Search for the cell housing the specified text and yield its [x, y] center coordinate. 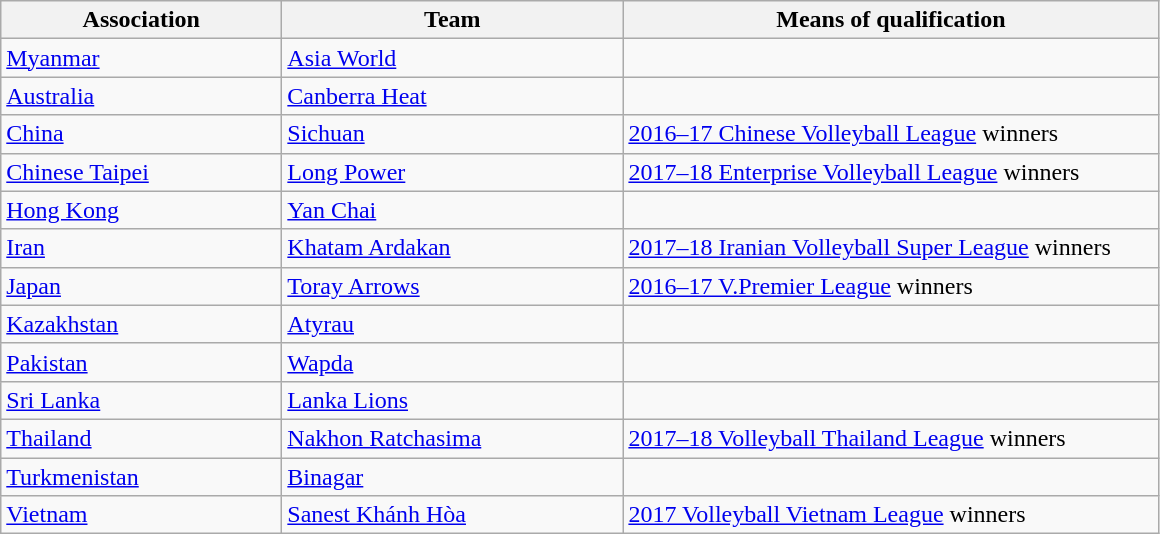
Chinese Taipei [142, 172]
2017–18 Enterprise Volleyball League winners [891, 172]
Kazakhstan [142, 324]
Australia [142, 96]
Hong Kong [142, 210]
2016–17 Chinese Volleyball League winners [891, 134]
2017–18 Iranian Volleyball Super League winners [891, 248]
Asia World [452, 58]
Myanmar [142, 58]
Canberra Heat [452, 96]
Atyrau [452, 324]
Means of qualification [891, 20]
Vietnam [142, 515]
Iran [142, 248]
Pakistan [142, 362]
2016–17 V.Premier League winners [891, 286]
Wapda [452, 362]
Long Power [452, 172]
Khatam Ardakan [452, 248]
Association [142, 20]
2017–18 Volleyball Thailand League winners [891, 438]
China [142, 134]
Sanest Khánh Hòa [452, 515]
Team [452, 20]
Sichuan [452, 134]
Toray Arrows [452, 286]
Nakhon Ratchasima [452, 438]
Sri Lanka [142, 400]
Yan Chai [452, 210]
Japan [142, 286]
Binagar [452, 477]
2017 Volleyball Vietnam League winners [891, 515]
Thailand [142, 438]
Turkmenistan [142, 477]
Lanka Lions [452, 400]
